Pinpoint the cell where the given text exists, returning its (X, Y) midpoint coordinate. 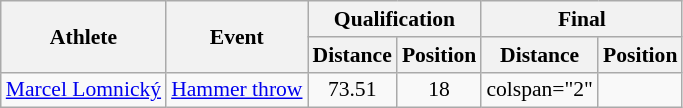
Hammer throw (236, 90)
Athlete (84, 36)
colspan="2" (540, 90)
Qualification (395, 19)
Marcel Lomnický (84, 90)
Final (582, 19)
Event (236, 36)
73.51 (352, 90)
18 (439, 90)
